For the text-containing cell, return its midpoint in [X, Y] coordinate format. 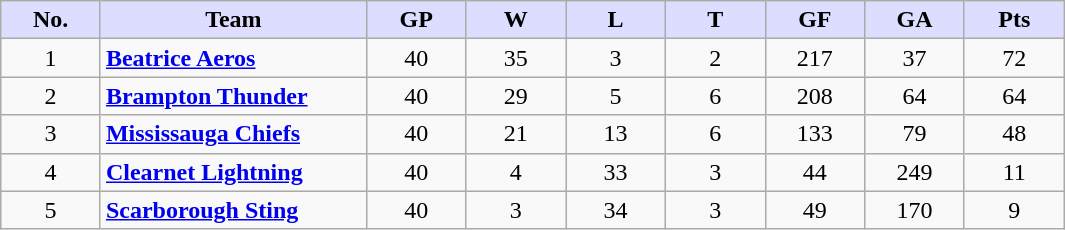
No. [51, 20]
37 [915, 58]
34 [616, 210]
79 [915, 134]
T [715, 20]
208 [815, 96]
GP [416, 20]
1 [51, 58]
GF [815, 20]
33 [616, 172]
11 [1014, 172]
Pts [1014, 20]
13 [616, 134]
29 [516, 96]
Clearnet Lightning [233, 172]
9 [1014, 210]
Mississauga Chiefs [233, 134]
48 [1014, 134]
49 [815, 210]
Brampton Thunder [233, 96]
133 [815, 134]
Beatrice Aeros [233, 58]
44 [815, 172]
72 [1014, 58]
249 [915, 172]
GA [915, 20]
170 [915, 210]
L [616, 20]
W [516, 20]
35 [516, 58]
21 [516, 134]
Scarborough Sting [233, 210]
217 [815, 58]
Team [233, 20]
